Scan for the cell matching the given text and deliver its [x, y] coordinate at center. 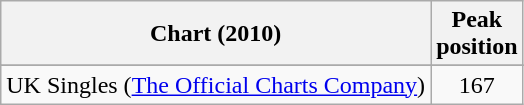
Chart (2010) [216, 34]
UK Singles (The Official Charts Company) [216, 85]
Peakposition [477, 34]
167 [477, 85]
